For the text-containing cell, return its midpoint in [x, y] coordinate format. 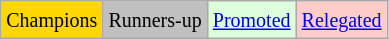
Promoted [252, 20]
Relegated [342, 20]
Champions [52, 20]
Runners-up [155, 20]
